Detect which cell encompasses the target text, then output its (x, y) center coordinate. 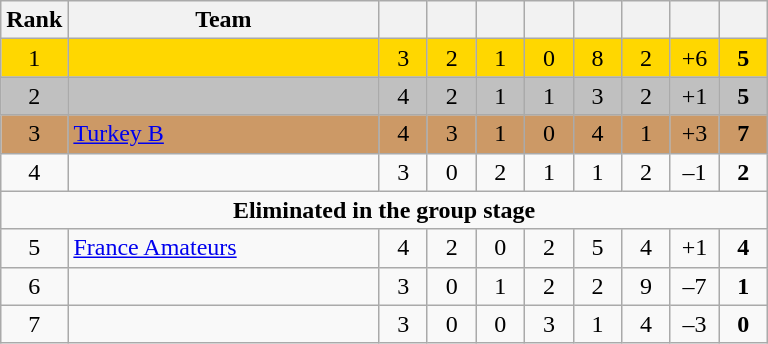
6 (34, 286)
8 (598, 58)
9 (646, 286)
Team (224, 20)
–1 (694, 172)
+6 (694, 58)
–7 (694, 286)
Turkey B (224, 134)
+3 (694, 134)
Rank (34, 20)
France Amateurs (224, 248)
–3 (694, 324)
Eliminated in the group stage (384, 210)
